For the text-containing cell, return its midpoint in [X, Y] coordinate format. 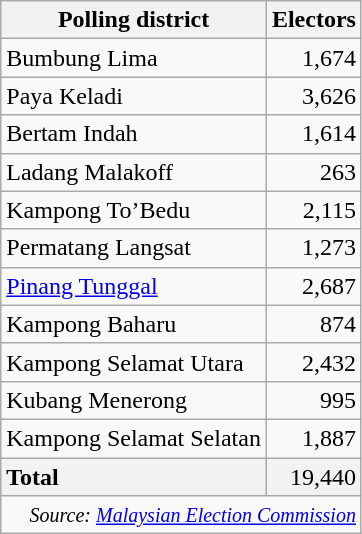
Electors [314, 20]
Kampong Baharu [134, 324]
263 [314, 172]
Bumbung Lima [134, 58]
Polling district [134, 20]
2,115 [314, 210]
2,687 [314, 286]
2,432 [314, 362]
19,440 [314, 477]
Source: Malaysian Election Commission [182, 515]
995 [314, 400]
874 [314, 324]
Permatang Langsat [134, 248]
Kampong To’Bedu [134, 210]
Ladang Malakoff [134, 172]
1,273 [314, 248]
1,614 [314, 134]
Pinang Tunggal [134, 286]
1,674 [314, 58]
Total [134, 477]
Paya Keladi [134, 96]
Kampong Selamat Utara [134, 362]
Kubang Menerong [134, 400]
1,887 [314, 438]
Bertam Indah [134, 134]
Kampong Selamat Selatan [134, 438]
3,626 [314, 96]
